Extract the [X, Y] coordinate from the center of the cell holding the provided text.  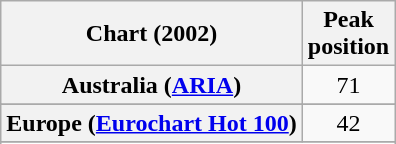
Peakposition [348, 34]
Chart (2002) [152, 34]
42 [348, 123]
Europe (Eurochart Hot 100) [152, 123]
Australia (ARIA) [152, 85]
71 [348, 85]
